From the cell containing the given text, extract its center point as (x, y) coordinate. 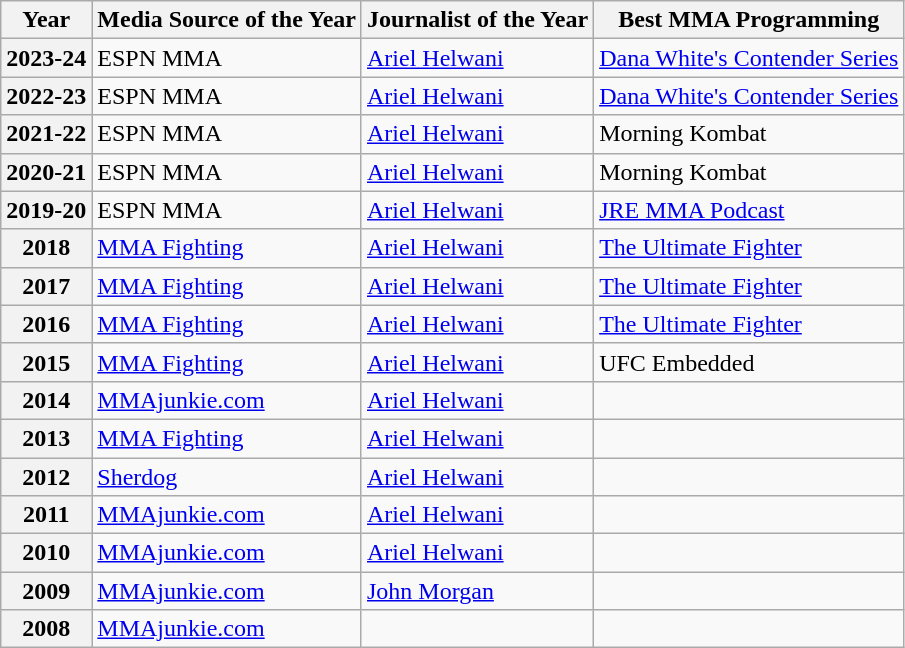
2014 (46, 400)
2019-20 (46, 210)
JRE MMA Podcast (749, 210)
2011 (46, 515)
2010 (46, 553)
2017 (46, 286)
2016 (46, 324)
2020-21 (46, 172)
2023-24 (46, 58)
Journalist of the Year (477, 20)
2021-22 (46, 134)
Sherdog (227, 477)
2012 (46, 477)
2015 (46, 362)
2018 (46, 248)
Best MMA Programming (749, 20)
Media Source of the Year (227, 20)
2013 (46, 438)
Year (46, 20)
UFC Embedded (749, 362)
John Morgan (477, 591)
2022-23 (46, 96)
2009 (46, 591)
2008 (46, 629)
